Extract the [x, y] coordinate from the center of the cell holding the provided text.  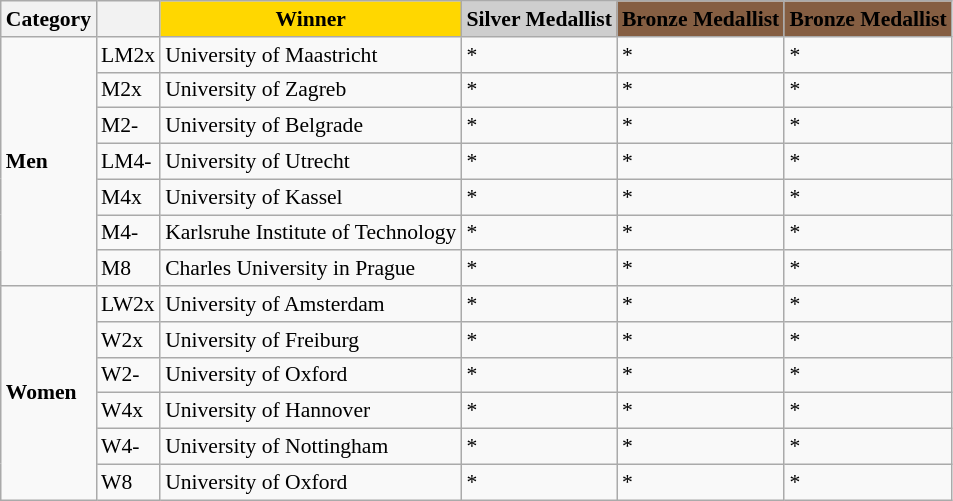
Men [48, 162]
M4- [128, 233]
University of Amsterdam [310, 304]
University of Maastricht [310, 55]
W4- [128, 447]
W2- [128, 375]
LM4- [128, 162]
M8 [128, 269]
Women [48, 393]
University of Kassel [310, 197]
W8 [128, 482]
Silver Medallist [538, 19]
Karlsruhe Institute of Technology [310, 233]
LW2x [128, 304]
W2x [128, 340]
M4x [128, 197]
University of Nottingham [310, 447]
University of Freiburg [310, 340]
Charles University in Prague [310, 269]
M2- [128, 126]
W4x [128, 411]
University of Belgrade [310, 126]
M2x [128, 90]
University of Zagreb [310, 90]
University of Utrecht [310, 162]
Winner [310, 19]
LM2x [128, 55]
Category [48, 19]
University of Hannover [310, 411]
